Provide the [X, Y] coordinate of the cell's center where the given text is located.  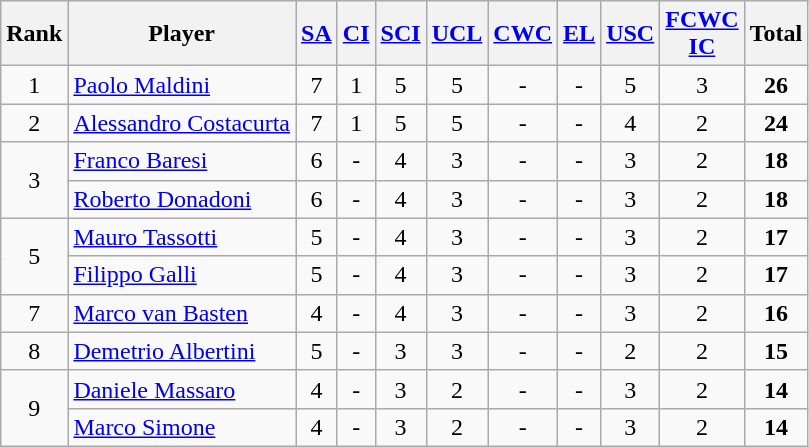
Player [182, 34]
26 [776, 85]
SCI [400, 34]
Marco Simone [182, 427]
CI [356, 34]
Franco Baresi [182, 161]
CWC [523, 34]
16 [776, 313]
8 [34, 351]
Alessandro Costacurta [182, 123]
USC [630, 34]
SA [317, 34]
Roberto Donadoni [182, 199]
Marco van Basten [182, 313]
UCL [457, 34]
24 [776, 123]
Total [776, 34]
Rank [34, 34]
Daniele Massaro [182, 389]
Paolo Maldini [182, 85]
Filippo Galli [182, 275]
EL [580, 34]
15 [776, 351]
9 [34, 408]
FCWC IC [702, 34]
Mauro Tassotti [182, 237]
Demetrio Albertini [182, 351]
